Find where the given text appears and provide that cell's center as [x, y] coordinate. 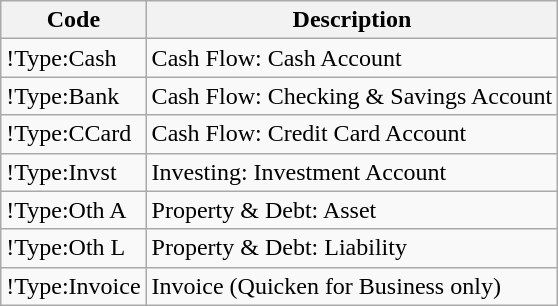
!Type:Cash [74, 58]
!Type:Oth A [74, 210]
Invoice (Quicken for Business only) [352, 286]
!Type:Bank [74, 96]
Cash Flow: Checking & Savings Account [352, 96]
!Type:Oth L [74, 248]
Cash Flow: Credit Card Account [352, 134]
!Type:Invoice [74, 286]
Code [74, 20]
Investing: Investment Account [352, 172]
!Type:CCard [74, 134]
Description [352, 20]
Property & Debt: Asset [352, 210]
!Type:Invst [74, 172]
Property & Debt: Liability [352, 248]
Cash Flow: Cash Account [352, 58]
